Provide the (x, y) coordinate of the cell's center where the given text is located.  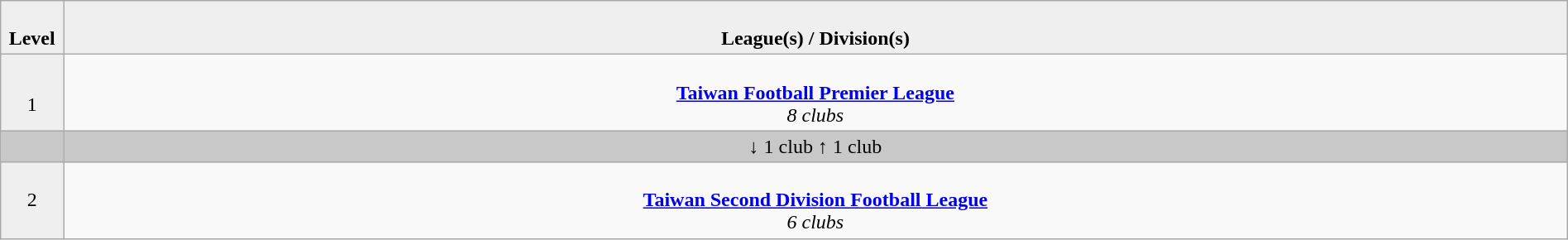
Taiwan Football Premier League 8 clubs (815, 93)
Taiwan Second Division Football League 6 clubs (815, 200)
League(s) / Division(s) (815, 28)
1 (32, 93)
2 (32, 200)
Level (32, 28)
↓ 1 club ↑ 1 club (815, 146)
